Locate the cell with the specified text and output its [x, y] center coordinate. 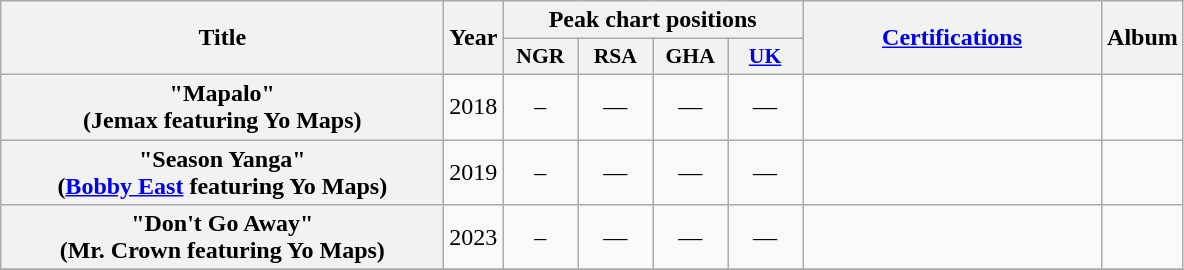
Album [1143, 38]
Title [222, 38]
"Don't Go Away"(Mr. Crown featuring Yo Maps) [222, 238]
Peak chart positions [653, 20]
2023 [474, 238]
"Mapalo"(Jemax featuring Yo Maps) [222, 106]
RSA [616, 57]
NGR [540, 57]
2018 [474, 106]
GHA [690, 57]
Year [474, 38]
UK [766, 57]
"Season Yanga"(Bobby East featuring Yo Maps) [222, 172]
2019 [474, 172]
Certifications [952, 38]
